Locate the cell with the specified text and output its [x, y] center coordinate. 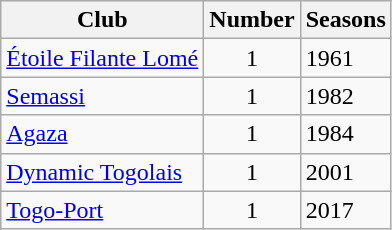
Togo-Port [102, 210]
Number [252, 20]
1984 [346, 134]
Semassi [102, 96]
1982 [346, 96]
Club [102, 20]
2017 [346, 210]
1961 [346, 58]
Dynamic Togolais [102, 172]
Étoile Filante Lomé [102, 58]
Agaza [102, 134]
2001 [346, 172]
Seasons [346, 20]
